Return the (X, Y) coordinate for the center point of the cell that contains the specified text.  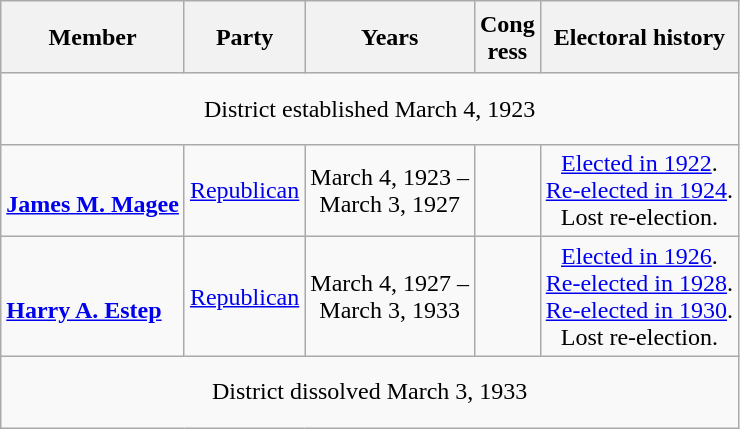
Party (244, 37)
Congress (507, 37)
Years (390, 37)
March 4, 1923 –March 3, 1927 (390, 191)
District established March 4, 1923 (370, 109)
Elected in 1926.Re-elected in 1928.Re-elected in 1930.Lost re-election. (639, 296)
Member (93, 37)
March 4, 1927 –March 3, 1933 (390, 296)
James M. Magee (93, 191)
Electoral history (639, 37)
Harry A. Estep (93, 296)
District dissolved March 3, 1933 (370, 392)
Elected in 1922.Re-elected in 1924.Lost re-election. (639, 191)
